Determine the [X, Y] coordinate at the center of the cell enclosing the given text.  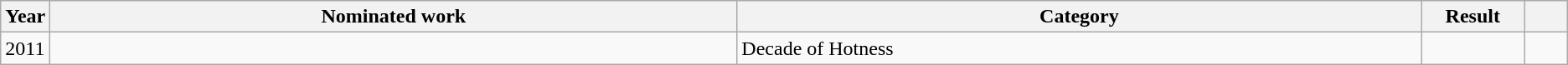
2011 [25, 48]
Nominated work [394, 17]
Year [25, 17]
Result [1473, 17]
Decade of Hotness [1079, 48]
Category [1079, 17]
